Identify which cell holds the provided text, then report its [x, y] central coordinate. 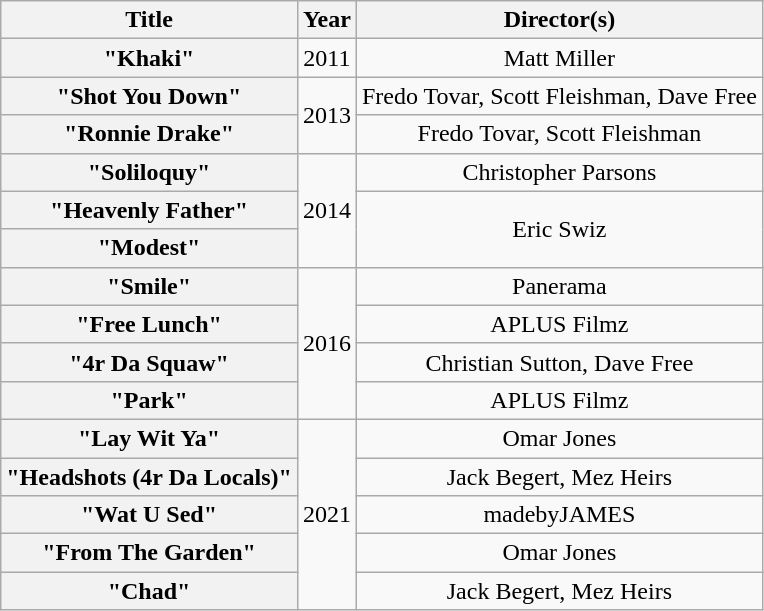
"Soliloquy" [150, 172]
2016 [326, 343]
Eric Swiz [559, 229]
Fredo Tovar, Scott Fleishman, Dave Free [559, 96]
2021 [326, 514]
Director(s) [559, 20]
"Ronnie Drake" [150, 134]
"Headshots (4r Da Locals)" [150, 477]
"4r Da Squaw" [150, 362]
"Park" [150, 400]
Fredo Tovar, Scott Fleishman [559, 134]
Christopher Parsons [559, 172]
"Chad" [150, 591]
Title [150, 20]
"Lay Wit Ya" [150, 438]
"Shot You Down" [150, 96]
Panerama [559, 286]
"Wat U Sed" [150, 515]
"Free Lunch" [150, 324]
"Khaki" [150, 58]
madebyJAMES [559, 515]
"Smile" [150, 286]
2011 [326, 58]
2013 [326, 115]
"Heavenly Father" [150, 210]
Christian Sutton, Dave Free [559, 362]
"From The Garden" [150, 553]
Matt Miller [559, 58]
Year [326, 20]
2014 [326, 210]
"Modest" [150, 248]
